Provide the [x, y] coordinate of the cell's center where the given text is located.  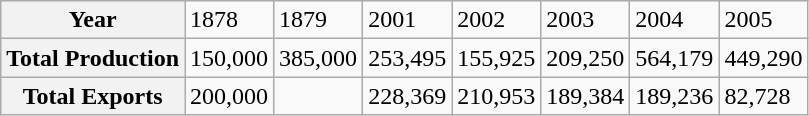
189,384 [586, 96]
2003 [586, 20]
150,000 [230, 58]
Total Production [93, 58]
1878 [230, 20]
Year [93, 20]
1879 [318, 20]
2002 [496, 20]
82,728 [764, 96]
2001 [408, 20]
253,495 [408, 58]
2004 [674, 20]
449,290 [764, 58]
Total Exports [93, 96]
189,236 [674, 96]
228,369 [408, 96]
210,953 [496, 96]
200,000 [230, 96]
209,250 [586, 58]
155,925 [496, 58]
385,000 [318, 58]
2005 [764, 20]
564,179 [674, 58]
